Pinpoint the cell where the given text exists, returning its [x, y] midpoint coordinate. 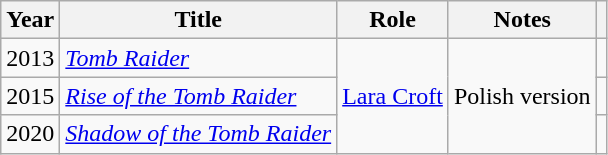
Role [393, 20]
2013 [30, 58]
Lara Croft [393, 96]
Notes [522, 20]
Year [30, 20]
Rise of the Tomb Raider [198, 96]
Polish version [522, 96]
Shadow of the Tomb Raider [198, 134]
Title [198, 20]
2020 [30, 134]
2015 [30, 96]
Tomb Raider [198, 58]
